Find where the given text appears and provide that cell's center as [X, Y] coordinate. 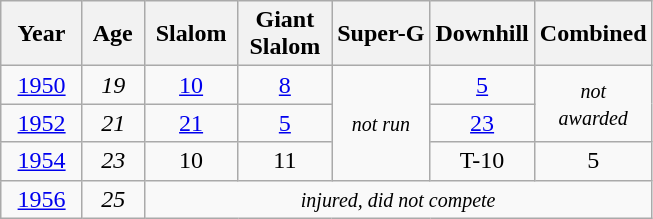
Age [113, 34]
Super-G [381, 34]
1952 [42, 123]
19 [113, 85]
1954 [42, 161]
Downhill [482, 34]
T-10 [482, 161]
11 [285, 161]
1956 [42, 199]
notawarded [593, 104]
1950 [42, 85]
Combined [593, 34]
25 [113, 199]
Year [42, 34]
not run [381, 123]
Giant Slalom [285, 34]
injured, did not compete [398, 199]
Slalom [191, 34]
8 [285, 85]
